Output the [X, Y] coordinate of the center of the cell containing the given text.  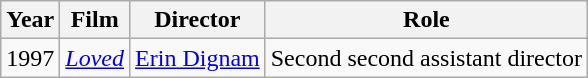
Role [426, 20]
Second second assistant director [426, 58]
Erin Dignam [198, 58]
Film [95, 20]
Loved [95, 58]
Director [198, 20]
1997 [30, 58]
Year [30, 20]
